Find where the given text appears and provide that cell's center as [x, y] coordinate. 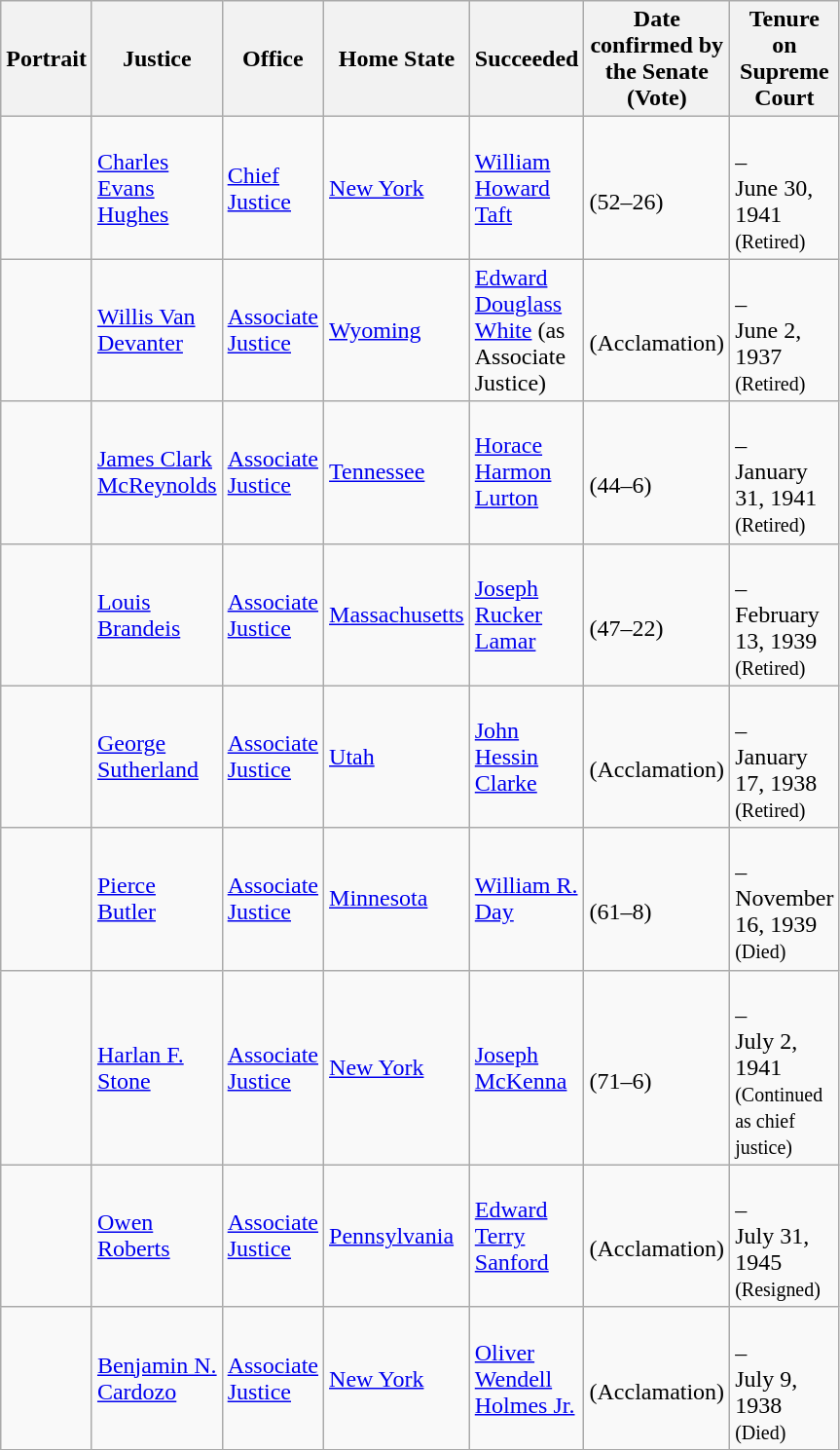
Owen Roberts [157, 1236]
(52–26) [657, 188]
Harlan F. Stone [157, 1067]
Tennessee [397, 472]
Louis Brandeis [157, 614]
Edward Terry Sanford [527, 1236]
–February 13, 1939(Retired) [785, 614]
William Howard Taft [527, 188]
–June 2, 1937(Retired) [785, 330]
Portrait [47, 58]
Edward Douglass White (as Associate Justice) [527, 330]
William R. Day [527, 899]
(61–8) [657, 899]
Charles Evans Hughes [157, 188]
Benjamin N. Cardozo [157, 1378]
Tenure on Supreme Court [785, 58]
John Hessin Clarke [527, 757]
–January 17, 1938(Retired) [785, 757]
George Sutherland [157, 757]
Chief Justice [273, 188]
–July 9, 1938(Died) [785, 1378]
(47–22) [657, 614]
Pierce Butler [157, 899]
Massachusetts [397, 614]
–November 16, 1939(Died) [785, 899]
Horace Harmon Lurton [527, 472]
–January 31, 1941(Retired) [785, 472]
Oliver Wendell Holmes Jr. [527, 1378]
Home State [397, 58]
Minnesota [397, 899]
–July 2, 1941(Continued as chief justice) [785, 1067]
–June 30, 1941(Retired) [785, 188]
Willis Van Devanter [157, 330]
Office [273, 58]
Wyoming [397, 330]
Joseph Rucker Lamar [527, 614]
Justice [157, 58]
James Clark McReynolds [157, 472]
Date confirmed by the Senate(Vote) [657, 58]
Pennsylvania [397, 1236]
(44–6) [657, 472]
(71–6) [657, 1067]
Utah [397, 757]
Joseph McKenna [527, 1067]
–July 31, 1945(Resigned) [785, 1236]
Succeeded [527, 58]
